Provide the [x, y] coordinate of the cell's center where the given text is located.  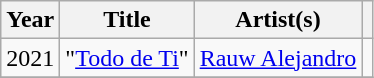
2021 [30, 58]
Artist(s) [278, 20]
Year [30, 20]
"Todo de Ti" [127, 58]
Rauw Alejandro [278, 58]
Title [127, 20]
